Return [X, Y] of the center of cell containing provided text 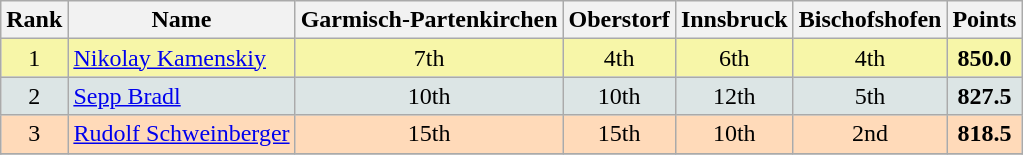
Name [182, 20]
5th [870, 96]
Innsbruck [734, 20]
818.5 [984, 134]
2 [34, 96]
12th [734, 96]
827.5 [984, 96]
2nd [870, 134]
Bischofshofen [870, 20]
Points [984, 20]
Nikolay Kamenskiy [182, 58]
Rank [34, 20]
6th [734, 58]
1 [34, 58]
Garmisch-Partenkirchen [429, 20]
850.0 [984, 58]
Rudolf Schweinberger [182, 134]
Sepp Bradl [182, 96]
7th [429, 58]
Oberstorf [619, 20]
3 [34, 134]
